Provide the [X, Y] coordinate of the cell's center where the given text is located.  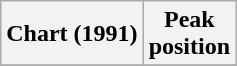
Peakposition [189, 34]
Chart (1991) [72, 34]
